Locate the cell with the specified text and output its [x, y] center coordinate. 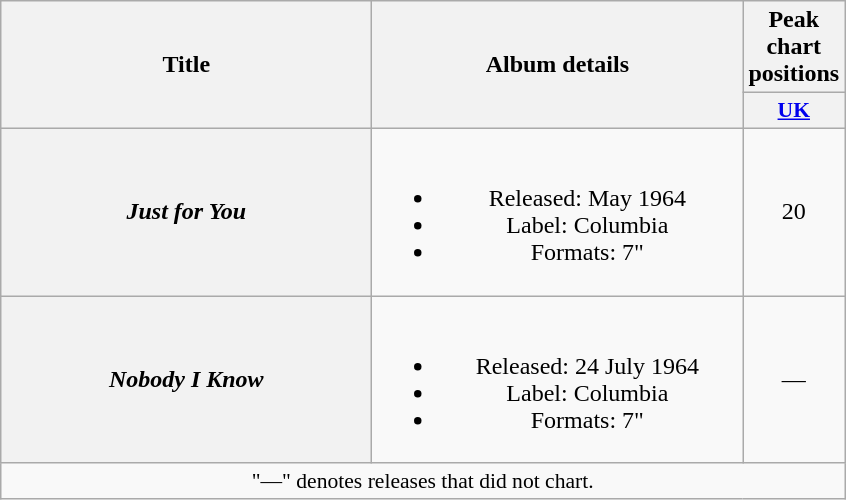
20 [794, 212]
Released: 24 July 1964Label: ColumbiaFormats: 7" [558, 380]
Just for You [186, 212]
Peak chart positions [794, 47]
"—" denotes releases that did not chart. [423, 481]
— [794, 380]
Released: May 1964Label: ColumbiaFormats: 7" [558, 212]
Title [186, 65]
UK [794, 111]
Nobody I Know [186, 380]
Album details [558, 65]
